Pinpoint the cell where the given text exists, returning its (X, Y) midpoint coordinate. 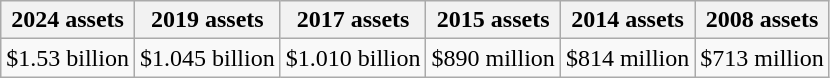
$814 million (627, 58)
2015 assets (493, 20)
$890 million (493, 58)
2008 assets (762, 20)
$1.045 billion (207, 58)
2024 assets (68, 20)
2019 assets (207, 20)
2017 assets (353, 20)
$1.010 billion (353, 58)
$1.53 billion (68, 58)
2014 assets (627, 20)
$713 million (762, 58)
